Provide the (X, Y) coordinate of the cell's center where the given text is located.  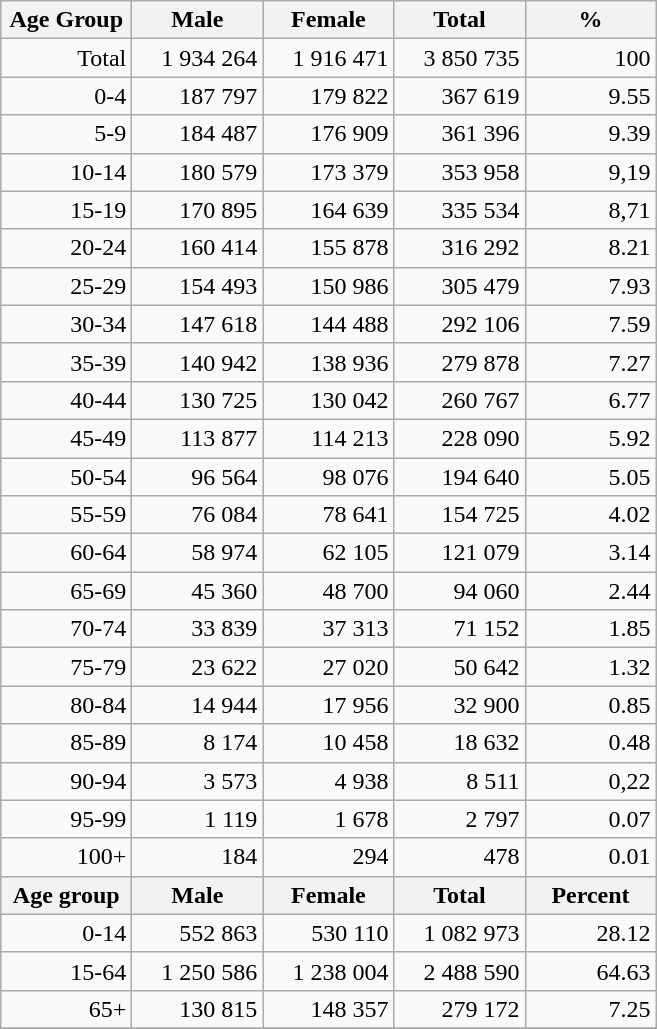
353 958 (460, 172)
23 622 (198, 667)
55-59 (66, 515)
58 974 (198, 553)
98 076 (328, 477)
305 479 (460, 286)
335 534 (460, 210)
160 414 (198, 248)
4 938 (328, 781)
7.59 (590, 324)
78 641 (328, 515)
2.44 (590, 591)
Age Group (66, 20)
130 725 (198, 400)
155 878 (328, 248)
15-19 (66, 210)
27 020 (328, 667)
1 250 586 (198, 971)
8,71 (590, 210)
60-64 (66, 553)
184 487 (198, 134)
4.02 (590, 515)
Percent (590, 895)
1 238 004 (328, 971)
260 767 (460, 400)
80-84 (66, 705)
150 986 (328, 286)
8.21 (590, 248)
530 110 (328, 933)
1.85 (590, 629)
15-64 (66, 971)
1 916 471 (328, 58)
1 934 264 (198, 58)
94 060 (460, 591)
292 106 (460, 324)
0.85 (590, 705)
32 900 (460, 705)
113 877 (198, 438)
64.63 (590, 971)
9.39 (590, 134)
194 640 (460, 477)
154 493 (198, 286)
173 379 (328, 172)
Age group (66, 895)
552 863 (198, 933)
147 618 (198, 324)
279 172 (460, 1009)
% (590, 20)
179 822 (328, 96)
40-44 (66, 400)
184 (198, 857)
8 511 (460, 781)
5.92 (590, 438)
0.48 (590, 743)
45 360 (198, 591)
3 573 (198, 781)
2 797 (460, 819)
18 632 (460, 743)
50-54 (66, 477)
0-4 (66, 96)
176 909 (328, 134)
71 152 (460, 629)
45-49 (66, 438)
228 090 (460, 438)
96 564 (198, 477)
316 292 (460, 248)
0,22 (590, 781)
187 797 (198, 96)
35-39 (66, 362)
164 639 (328, 210)
1 119 (198, 819)
9,19 (590, 172)
30-34 (66, 324)
0-14 (66, 933)
3.14 (590, 553)
50 642 (460, 667)
3 850 735 (460, 58)
294 (328, 857)
1 082 973 (460, 933)
7.93 (590, 286)
367 619 (460, 96)
14 944 (198, 705)
70-74 (66, 629)
130 815 (198, 1009)
90-94 (66, 781)
121 079 (460, 553)
65+ (66, 1009)
100 (590, 58)
6.77 (590, 400)
144 488 (328, 324)
5-9 (66, 134)
140 942 (198, 362)
10-14 (66, 172)
33 839 (198, 629)
85-89 (66, 743)
154 725 (460, 515)
37 313 (328, 629)
95-99 (66, 819)
28.12 (590, 933)
170 895 (198, 210)
361 396 (460, 134)
478 (460, 857)
75-79 (66, 667)
0.01 (590, 857)
65-69 (66, 591)
17 956 (328, 705)
7.27 (590, 362)
76 084 (198, 515)
20-24 (66, 248)
138 936 (328, 362)
114 213 (328, 438)
8 174 (198, 743)
100+ (66, 857)
9.55 (590, 96)
148 357 (328, 1009)
62 105 (328, 553)
2 488 590 (460, 971)
1.32 (590, 667)
48 700 (328, 591)
25-29 (66, 286)
5.05 (590, 477)
0.07 (590, 819)
279 878 (460, 362)
1 678 (328, 819)
7.25 (590, 1009)
130 042 (328, 400)
180 579 (198, 172)
10 458 (328, 743)
